Extract the (x, y) coordinate from the center of the cell holding the provided text.  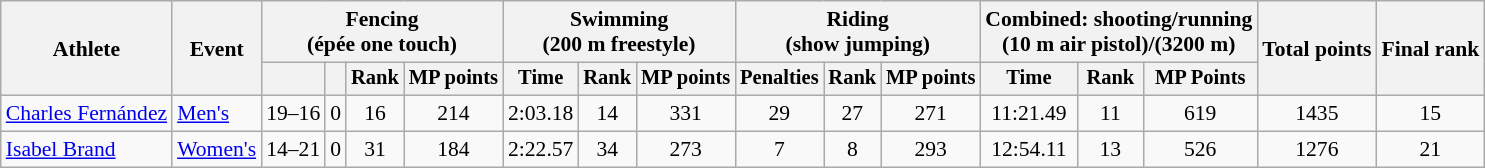
2:22.57 (540, 150)
13 (1111, 150)
1276 (1316, 150)
273 (686, 150)
34 (607, 150)
14–21 (293, 150)
2:03.18 (540, 114)
Combined: shooting/running(10 m air pistol)/(3200 m) (1118, 32)
Penalties (779, 79)
29 (779, 114)
31 (375, 150)
11 (1111, 114)
Charles Fernández (86, 114)
21 (1430, 150)
Swimming(200 m freestyle) (619, 32)
Women's (216, 150)
16 (375, 114)
Athlete (86, 48)
1435 (1316, 114)
Fencing(épée one touch) (382, 32)
526 (1200, 150)
184 (454, 150)
271 (930, 114)
19–16 (293, 114)
Final rank (1430, 48)
Men's (216, 114)
293 (930, 150)
12:54.11 (1028, 150)
8 (853, 150)
7 (779, 150)
MP Points (1200, 79)
14 (607, 114)
214 (454, 114)
11:21.49 (1028, 114)
331 (686, 114)
Riding(show jumping) (858, 32)
Isabel Brand (86, 150)
Event (216, 48)
619 (1200, 114)
15 (1430, 114)
27 (853, 114)
Total points (1316, 48)
